Determine the (x, y) coordinate at the center of the cell enclosing the given text.  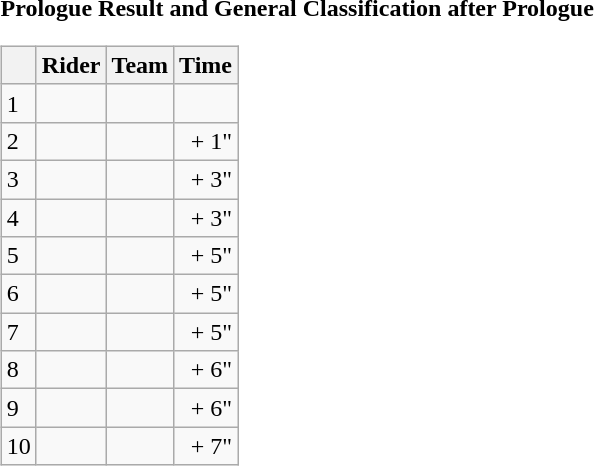
9 (18, 408)
Team (140, 65)
+ 1" (206, 141)
6 (18, 294)
Time (206, 65)
3 (18, 179)
5 (18, 256)
7 (18, 332)
1 (18, 103)
10 (18, 446)
2 (18, 141)
Rider (71, 65)
4 (18, 217)
+ 7" (206, 446)
8 (18, 370)
